Provide the [x, y] coordinate of the cell's center where the given text is located.  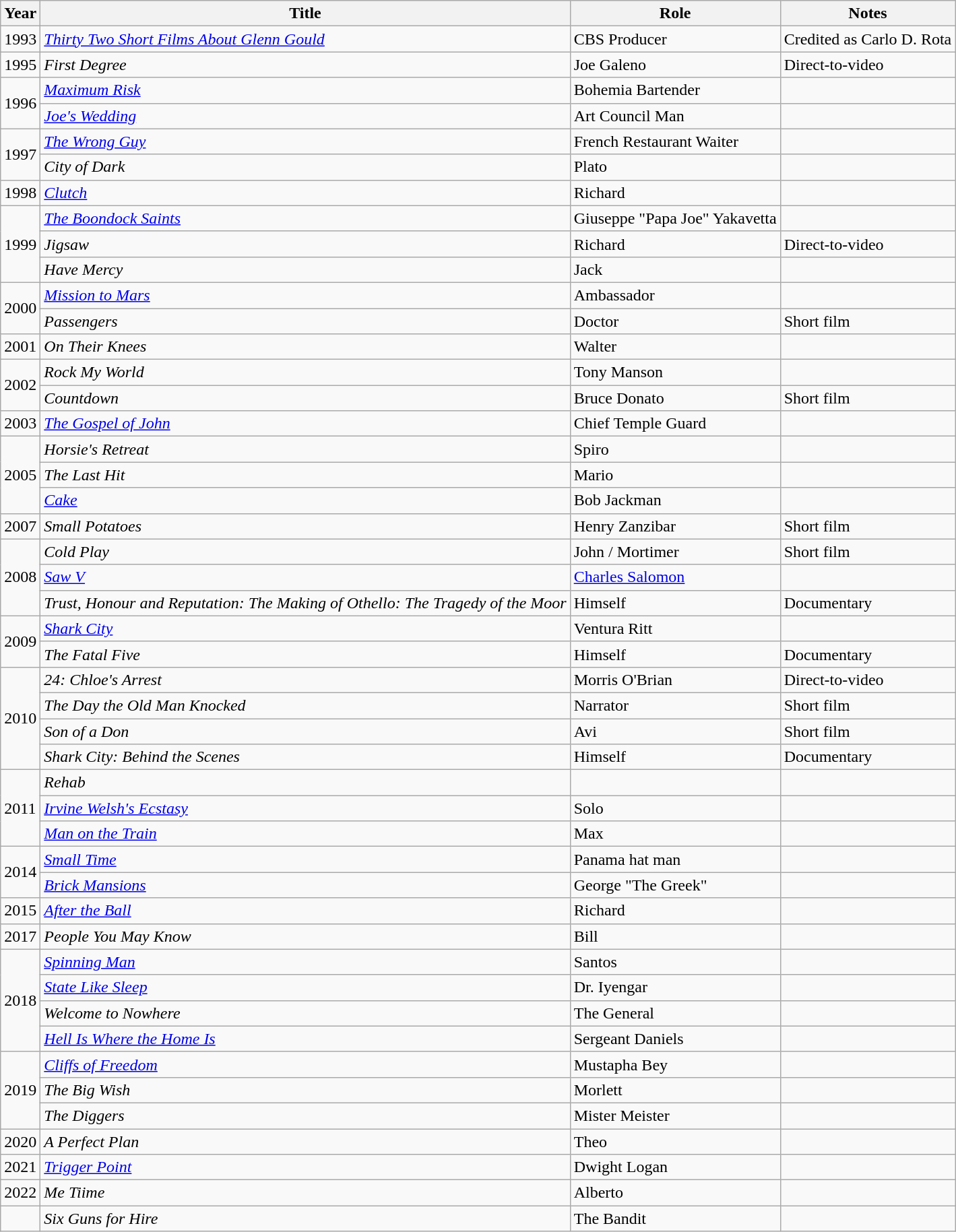
The Day the Old Man Knocked [305, 705]
Shark City [305, 628]
After the Ball [305, 911]
Mario [675, 475]
George "The Greek" [675, 885]
Jack [675, 269]
2002 [20, 385]
Saw V [305, 577]
Bohemia Bartender [675, 90]
Theo [675, 1142]
Bill [675, 936]
Sergeant Daniels [675, 1039]
Doctor [675, 321]
Narrator [675, 705]
Spinning Man [305, 962]
Avi [675, 731]
The Wrong Guy [305, 141]
Ambassador [675, 295]
The Diggers [305, 1115]
Tony Manson [675, 372]
First Degree [305, 65]
Mission to Mars [305, 295]
1997 [20, 154]
Giuseppe "Papa Joe" Yakavetta [675, 218]
Son of a Don [305, 731]
Role [675, 13]
Brick Mansions [305, 885]
2019 [20, 1090]
1999 [20, 244]
Credited as Carlo D. Rota [868, 39]
Notes [868, 13]
Joe Galeno [675, 65]
Rock My World [305, 372]
2003 [20, 424]
Cliffs of Freedom [305, 1064]
2017 [20, 936]
2005 [20, 475]
Thirty Two Short Films About Glenn Gould [305, 39]
Have Mercy [305, 269]
Bob Jackman [675, 500]
CBS Producer [675, 39]
Max [675, 834]
Cold Play [305, 552]
2010 [20, 718]
Countdown [305, 398]
2009 [20, 641]
Passengers [305, 321]
Rehab [305, 783]
Panama hat man [675, 860]
Year [20, 13]
Santos [675, 962]
Small Potatoes [305, 526]
1993 [20, 39]
Jigsaw [305, 244]
2015 [20, 911]
2008 [20, 577]
2011 [20, 808]
Horsie's Retreat [305, 449]
Solo [675, 808]
Shark City: Behind the Scenes [305, 757]
2021 [20, 1167]
1998 [20, 193]
Title [305, 13]
Hell Is Where the Home Is [305, 1039]
Clutch [305, 193]
Henry Zanzibar [675, 526]
Mister Meister [675, 1115]
Alberto [675, 1193]
Trigger Point [305, 1167]
1996 [20, 103]
People You May Know [305, 936]
City of Dark [305, 167]
John / Mortimer [675, 552]
24: Chloe's Arrest [305, 680]
Welcome to Nowhere [305, 1013]
2020 [20, 1142]
The Boondock Saints [305, 218]
Cake [305, 500]
Dwight Logan [675, 1167]
Plato [675, 167]
The General [675, 1013]
2022 [20, 1193]
Small Time [305, 860]
Chief Temple Guard [675, 424]
A Perfect Plan [305, 1142]
The Last Hit [305, 475]
Walter [675, 347]
Art Council Man [675, 116]
Six Guns for Hire [305, 1219]
The Fatal Five [305, 654]
Man on the Train [305, 834]
Irvine Welsh's Ecstasy [305, 808]
Charles Salomon [675, 577]
Dr. Iyengar [675, 987]
The Bandit [675, 1219]
2000 [20, 308]
The Gospel of John [305, 424]
Bruce Donato [675, 398]
Joe's Wedding [305, 116]
Ventura Ritt [675, 628]
Morris O'Brian [675, 680]
Mustapha Bey [675, 1064]
On Their Knees [305, 347]
1995 [20, 65]
Trust, Honour and Reputation: The Making of Othello: The Tragedy of the Moor [305, 603]
2001 [20, 347]
French Restaurant Waiter [675, 141]
2007 [20, 526]
2014 [20, 872]
State Like Sleep [305, 987]
Maximum Risk [305, 90]
2018 [20, 1000]
The Big Wish [305, 1090]
Spiro [675, 449]
Morlett [675, 1090]
Me Tiime [305, 1193]
